Output the [X, Y] coordinate of the center of the cell containing the given text.  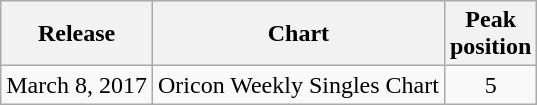
5 [490, 85]
Oricon Weekly Singles Chart [298, 85]
Chart [298, 34]
Release [77, 34]
March 8, 2017 [77, 85]
Peakposition [490, 34]
